For the text-containing cell, return its midpoint in (X, Y) coordinate format. 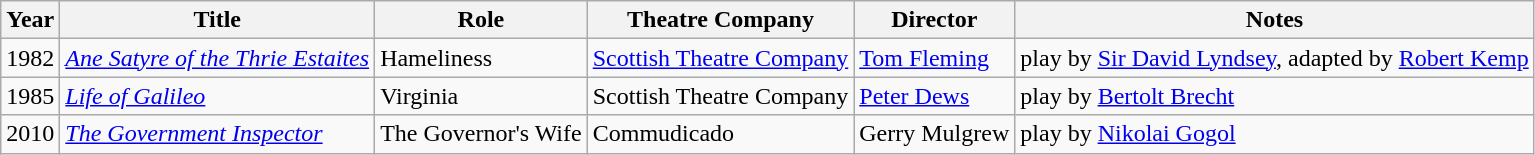
Role (482, 20)
play by Bertolt Brecht (1274, 96)
Title (218, 20)
Year (30, 20)
Tom Fleming (934, 58)
Virginia (482, 96)
Notes (1274, 20)
1982 (30, 58)
Ane Satyre of the Thrie Estaites (218, 58)
Hameliness (482, 58)
play by Sir David Lyndsey, adapted by Robert Kemp (1274, 58)
play by Nikolai Gogol (1274, 134)
The Government Inspector (218, 134)
The Governor's Wife (482, 134)
Theatre Company (720, 20)
Peter Dews (934, 96)
Gerry Mulgrew (934, 134)
Director (934, 20)
Life of Galileo (218, 96)
2010 (30, 134)
1985 (30, 96)
Commudicado (720, 134)
